Pinpoint the cell where the given text exists, returning its (x, y) midpoint coordinate. 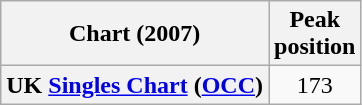
Peakposition (314, 34)
173 (314, 85)
Chart (2007) (135, 34)
UK Singles Chart (OCC) (135, 85)
